Identify which cell holds the provided text, then report its [x, y] central coordinate. 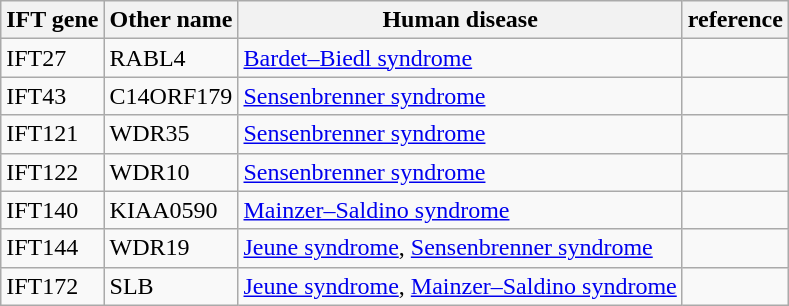
IFT122 [52, 172]
IFT172 [52, 286]
WDR10 [171, 172]
IFT27 [52, 58]
reference [735, 20]
IFT140 [52, 210]
KIAA0590 [171, 210]
WDR35 [171, 134]
C14ORF179 [171, 96]
Jeune syndrome, Mainzer–Saldino syndrome [460, 286]
Human disease [460, 20]
IFT144 [52, 248]
IFT121 [52, 134]
IFT gene [52, 20]
SLB [171, 286]
RABL4 [171, 58]
Other name [171, 20]
Mainzer–Saldino syndrome [460, 210]
Jeune syndrome, Sensenbrenner syndrome [460, 248]
IFT43 [52, 96]
WDR19 [171, 248]
Bardet–Biedl syndrome [460, 58]
